Output the (X, Y) coordinate of the center of the cell containing the given text.  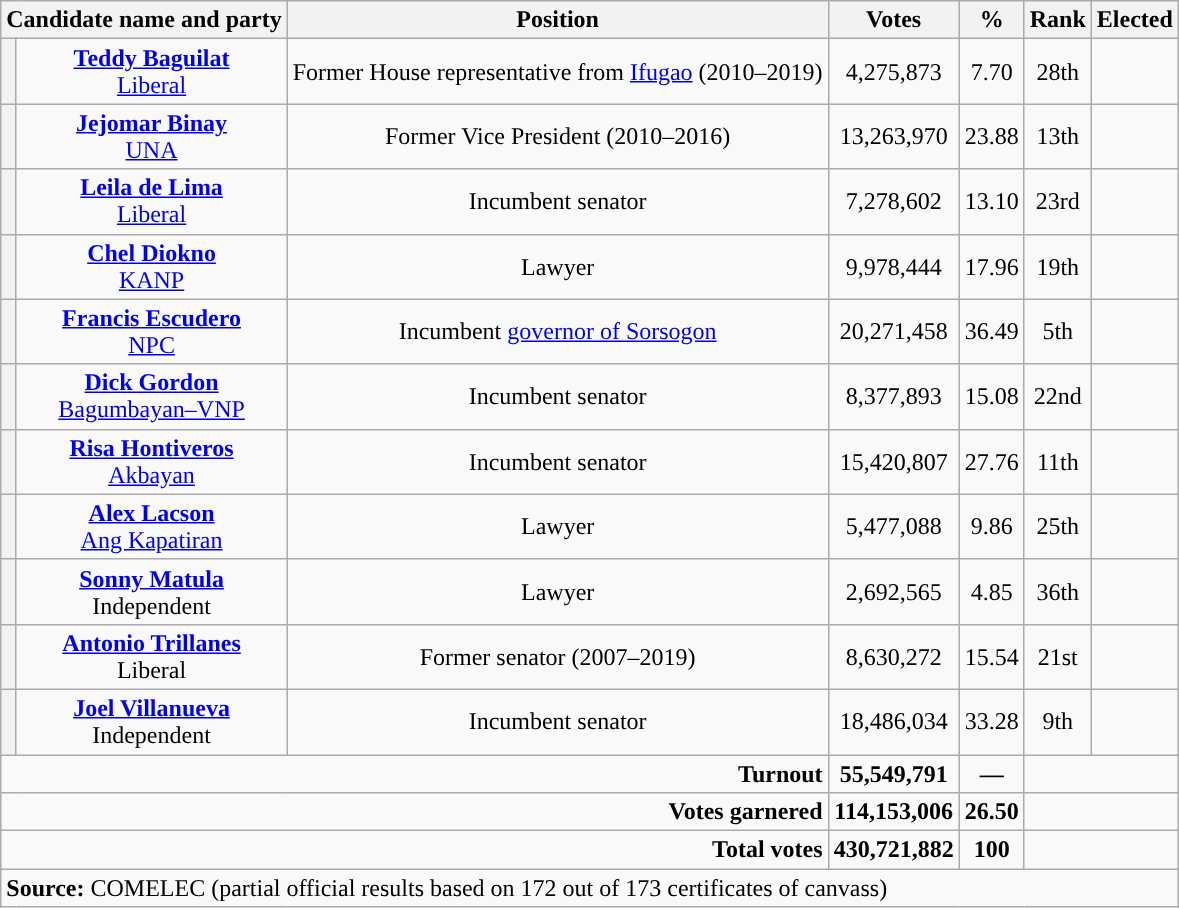
Teddy BaguilatLiberal (152, 72)
430,721,882 (894, 850)
23.88 (992, 136)
8,630,272 (894, 656)
Turnout (414, 773)
Sonny MatulaIndependent (152, 592)
23rd (1058, 202)
Candidate name and party (144, 20)
15.08 (992, 396)
Joel VillanuevaIndependent (152, 722)
17.96 (992, 266)
Dick GordonBagumbayan–VNP (152, 396)
Chel DioknoKANP (152, 266)
18,486,034 (894, 722)
7.70 (992, 72)
Rank (1058, 20)
13.10 (992, 202)
4.85 (992, 592)
Risa HontiverosAkbayan (152, 462)
15,420,807 (894, 462)
11th (1058, 462)
20,271,458 (894, 332)
Votes garnered (414, 812)
7,278,602 (894, 202)
13th (1058, 136)
26.50 (992, 812)
8,377,893 (894, 396)
Jejomar BinayUNA (152, 136)
4,275,873 (894, 72)
2,692,565 (894, 592)
Antonio TrillanesLiberal (152, 656)
25th (1058, 526)
Alex LacsonAng Kapatiran (152, 526)
100 (992, 850)
55,549,791 (894, 773)
Incumbent governor of Sorsogon (558, 332)
28th (1058, 72)
27.76 (992, 462)
Votes (894, 20)
Former House representative from Ifugao (2010–2019) (558, 72)
36.49 (992, 332)
22nd (1058, 396)
Total votes (414, 850)
114,153,006 (894, 812)
21st (1058, 656)
Former senator (2007–2019) (558, 656)
Leila de LimaLiberal (152, 202)
5,477,088 (894, 526)
5th (1058, 332)
Former Vice President (2010–2016) (558, 136)
15.54 (992, 656)
36th (1058, 592)
9.86 (992, 526)
— (992, 773)
13,263,970 (894, 136)
Francis EscuderoNPC (152, 332)
Elected (1134, 20)
33.28 (992, 722)
Position (558, 20)
9,978,444 (894, 266)
9th (1058, 722)
% (992, 20)
Source: COMELEC (partial official results based on 172 out of 173 certificates of canvass) (590, 888)
19th (1058, 266)
